Pinpoint the cell where the given text exists, returning its (x, y) midpoint coordinate. 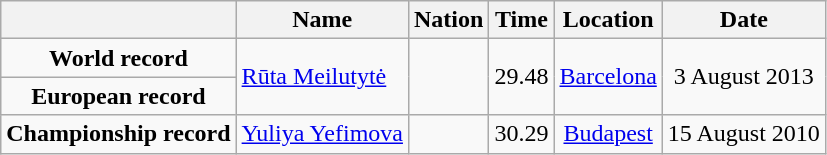
Budapest (608, 134)
Rūta Meilutytė (322, 77)
Barcelona (608, 77)
Location (608, 20)
15 August 2010 (744, 134)
Nation (448, 20)
30.29 (522, 134)
World record (118, 58)
Championship record (118, 134)
3 August 2013 (744, 77)
European record (118, 96)
Yuliya Yefimova (322, 134)
Name (322, 20)
Date (744, 20)
Time (522, 20)
29.48 (522, 77)
